From the cell containing the given text, extract its center point as (x, y) coordinate. 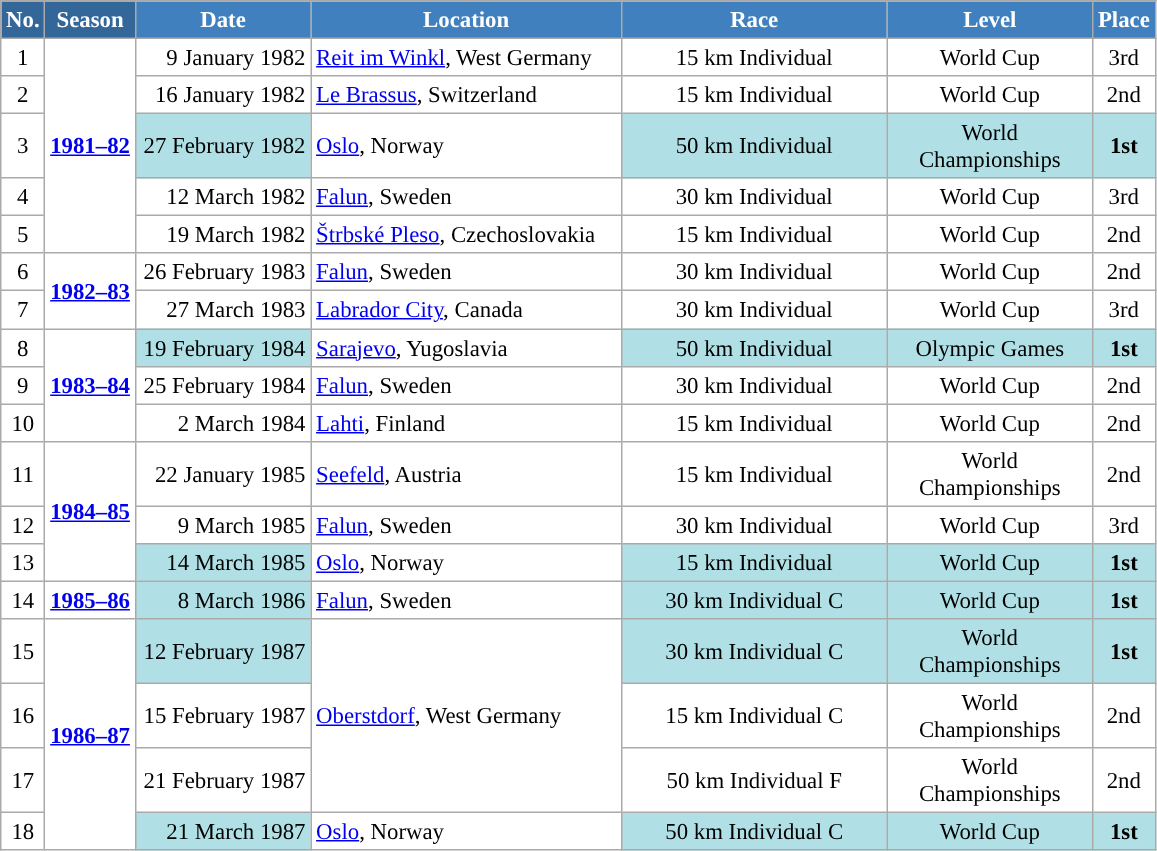
1985–86 (90, 600)
21 March 1987 (223, 832)
10 (23, 423)
No. (23, 20)
5 (23, 235)
Sarajevo, Yugoslavia (466, 348)
8 (23, 348)
Lahti, Finland (466, 423)
21 February 1987 (223, 780)
16 (23, 716)
15 km Individual C (754, 716)
1984–85 (90, 511)
12 March 1982 (223, 197)
25 February 1984 (223, 385)
16 January 1982 (223, 95)
14 March 1985 (223, 563)
Olympic Games (990, 348)
1986–87 (90, 734)
12 February 1987 (223, 652)
27 March 1983 (223, 310)
2 (23, 95)
8 March 1986 (223, 600)
7 (23, 310)
2 March 1984 (223, 423)
1 (23, 58)
6 (23, 273)
13 (23, 563)
Location (466, 20)
Level (990, 20)
Štrbské Pleso, Czechoslovakia (466, 235)
22 January 1985 (223, 474)
12 (23, 525)
Le Brassus, Switzerland (466, 95)
Season (90, 20)
Seefeld, Austria (466, 474)
17 (23, 780)
14 (23, 600)
15 February 1987 (223, 716)
1981–82 (90, 146)
4 (23, 197)
19 March 1982 (223, 235)
18 (23, 832)
Race (754, 20)
3 (23, 146)
9 (23, 385)
15 (23, 652)
Place (1124, 20)
Oberstdorf, West Germany (466, 716)
1983–84 (90, 386)
19 February 1984 (223, 348)
Date (223, 20)
9 January 1982 (223, 58)
27 February 1982 (223, 146)
Labrador City, Canada (466, 310)
Reit im Winkl, West Germany (466, 58)
26 February 1983 (223, 273)
9 March 1985 (223, 525)
11 (23, 474)
1982–83 (90, 292)
50 km Individual C (754, 832)
50 km Individual F (754, 780)
